Output the [X, Y] coordinate of the center of the cell containing the given text.  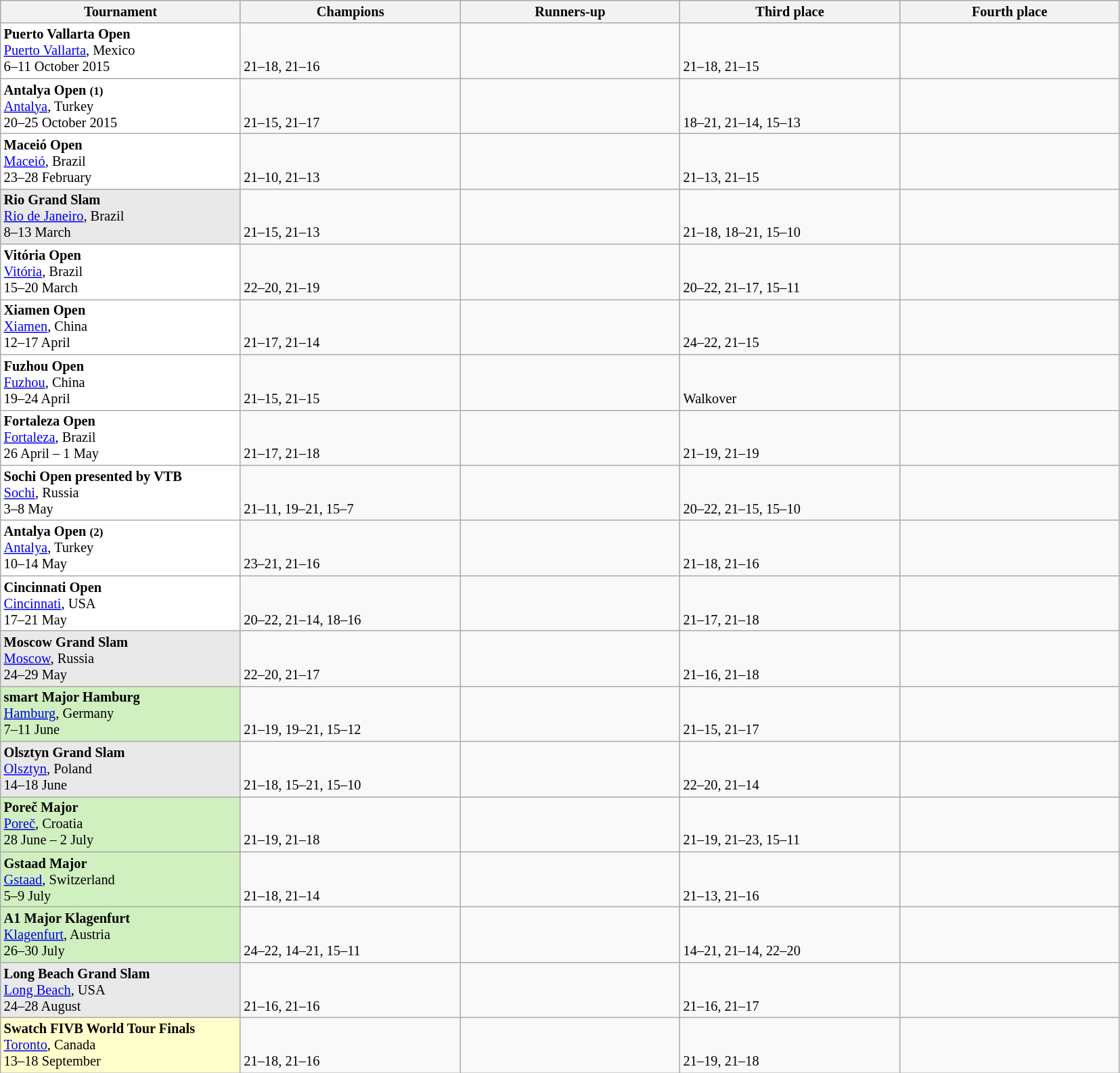
Long Beach Grand SlamLong Beach, USA24–28 August [120, 990]
22–20, 21–14 [790, 769]
21–13, 21–16 [790, 880]
22–20, 21–19 [351, 272]
21–10, 21–13 [351, 161]
23–21, 21–16 [351, 548]
Fortaleza OpenFortaleza, Brazil26 April – 1 May [120, 438]
20–22, 21–15, 15–10 [790, 493]
Champions [351, 12]
Fourth place [1010, 12]
24–22, 21–15 [790, 327]
21–18, 21–15 [790, 51]
Walkover [790, 382]
21–15, 21–13 [351, 216]
21–19, 21–23, 15–11 [790, 824]
Antalya Open (1)Antalya, Turkey20–25 October 2015 [120, 106]
21–16, 21–17 [790, 990]
Cincinnati OpenCincinnati, USA17–21 May [120, 603]
Maceió OpenMaceió, Brazil23–28 February [120, 161]
Fuzhou OpenFuzhou, China19–24 April [120, 382]
Moscow Grand SlamMoscow, Russia24–29 May [120, 658]
21–19, 21–19 [790, 438]
Vitória OpenVitória, Brazil15–20 March [120, 272]
21–18, 15–21, 15–10 [351, 769]
smart Major HamburgHamburg, Germany7–11 June [120, 714]
Antalya Open (2)Antalya, Turkey10–14 May [120, 548]
Third place [790, 12]
21–19, 19–21, 15–12 [351, 714]
Sochi Open presented by VTBSochi, Russia3–8 May [120, 493]
Swatch FIVB World Tour FinalsToronto, Canada13–18 September [120, 1045]
21–13, 21–15 [790, 161]
Rio Grand SlamRio de Janeiro, Brazil8–13 March [120, 216]
Poreč MajorPoreč, Croatia28 June – 2 July [120, 824]
22–20, 21–17 [351, 658]
21–15, 21–15 [351, 382]
21–16, 21–18 [790, 658]
24–22, 14–21, 15–11 [351, 934]
18–21, 21–14, 15–13 [790, 106]
21–16, 21–16 [351, 990]
Olsztyn Grand SlamOlsztyn, Poland14–18 June [120, 769]
21–17, 21–14 [351, 327]
Xiamen OpenXiamen, China12–17 April [120, 327]
Gstaad MajorGstaad, Switzerland5–9 July [120, 880]
Tournament [120, 12]
A1 Major KlagenfurtKlagenfurt, Austria26–30 July [120, 934]
20–22, 21–17, 15–11 [790, 272]
21–18, 18–21, 15–10 [790, 216]
21–11, 19–21, 15–7 [351, 493]
Puerto Vallarta OpenPuerto Vallarta, Mexico6–11 October 2015 [120, 51]
14–21, 21–14, 22–20 [790, 934]
Runners-up [570, 12]
20–22, 21–14, 18–16 [351, 603]
21–18, 21–14 [351, 880]
